Search for the cell housing the specified text and yield its (X, Y) center coordinate. 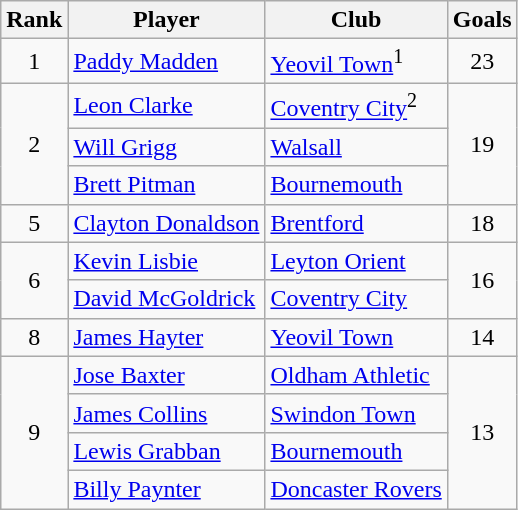
Coventry City2 (356, 106)
14 (482, 337)
Will Grigg (166, 147)
13 (482, 432)
Rank (34, 20)
18 (482, 223)
Club (356, 20)
Yeovil Town (356, 337)
Doncaster Rovers (356, 489)
5 (34, 223)
Lewis Grabban (166, 451)
16 (482, 280)
Goals (482, 20)
James Collins (166, 413)
Brett Pitman (166, 185)
19 (482, 144)
9 (34, 432)
8 (34, 337)
James Hayter (166, 337)
Coventry City (356, 299)
Kevin Lisbie (166, 261)
2 (34, 144)
Paddy Madden (166, 62)
Billy Paynter (166, 489)
6 (34, 280)
David McGoldrick (166, 299)
Walsall (356, 147)
23 (482, 62)
Yeovil Town1 (356, 62)
Leon Clarke (166, 106)
1 (34, 62)
Clayton Donaldson (166, 223)
Oldham Athletic (356, 375)
Swindon Town (356, 413)
Brentford (356, 223)
Jose Baxter (166, 375)
Player (166, 20)
Leyton Orient (356, 261)
